Provide the [X, Y] coordinate of the cell's center where the given text is located.  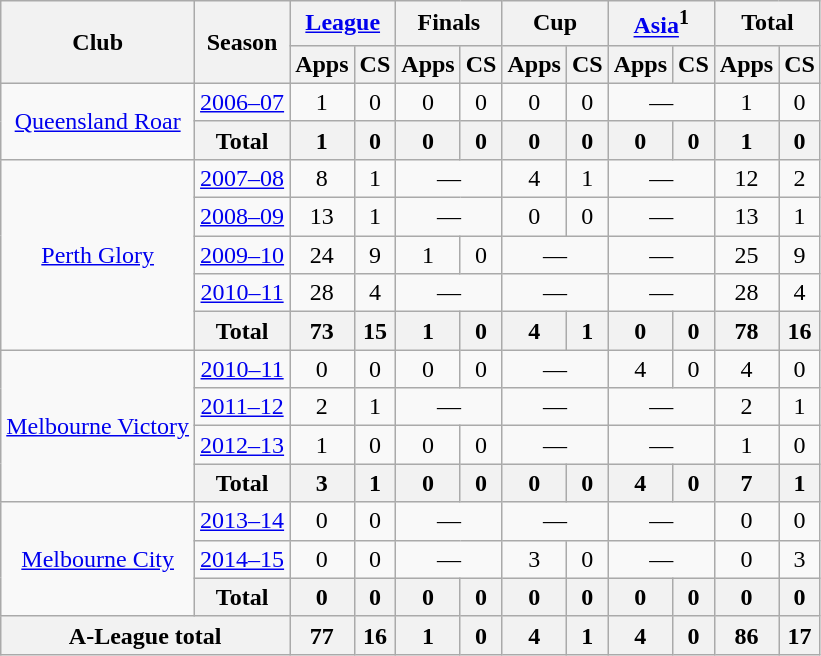
2014–15 [242, 559]
17 [800, 635]
2008–09 [242, 217]
8 [322, 178]
Queensland Roar [98, 121]
A-League total [146, 635]
25 [746, 255]
Club [98, 42]
2009–10 [242, 255]
78 [746, 331]
73 [322, 331]
Finals [449, 24]
2012–13 [242, 445]
2011–12 [242, 407]
Melbourne Victory [98, 426]
Season [242, 42]
Perth Glory [98, 254]
77 [322, 635]
15 [375, 331]
2007–08 [242, 178]
Cup [555, 24]
2013–14 [242, 521]
24 [322, 255]
7 [746, 483]
86 [746, 635]
2006–07 [242, 102]
Asia1 [661, 24]
12 [746, 178]
Melbourne City [98, 559]
League [343, 24]
